Provide the (x, y) coordinate of the cell's center where the given text is located.  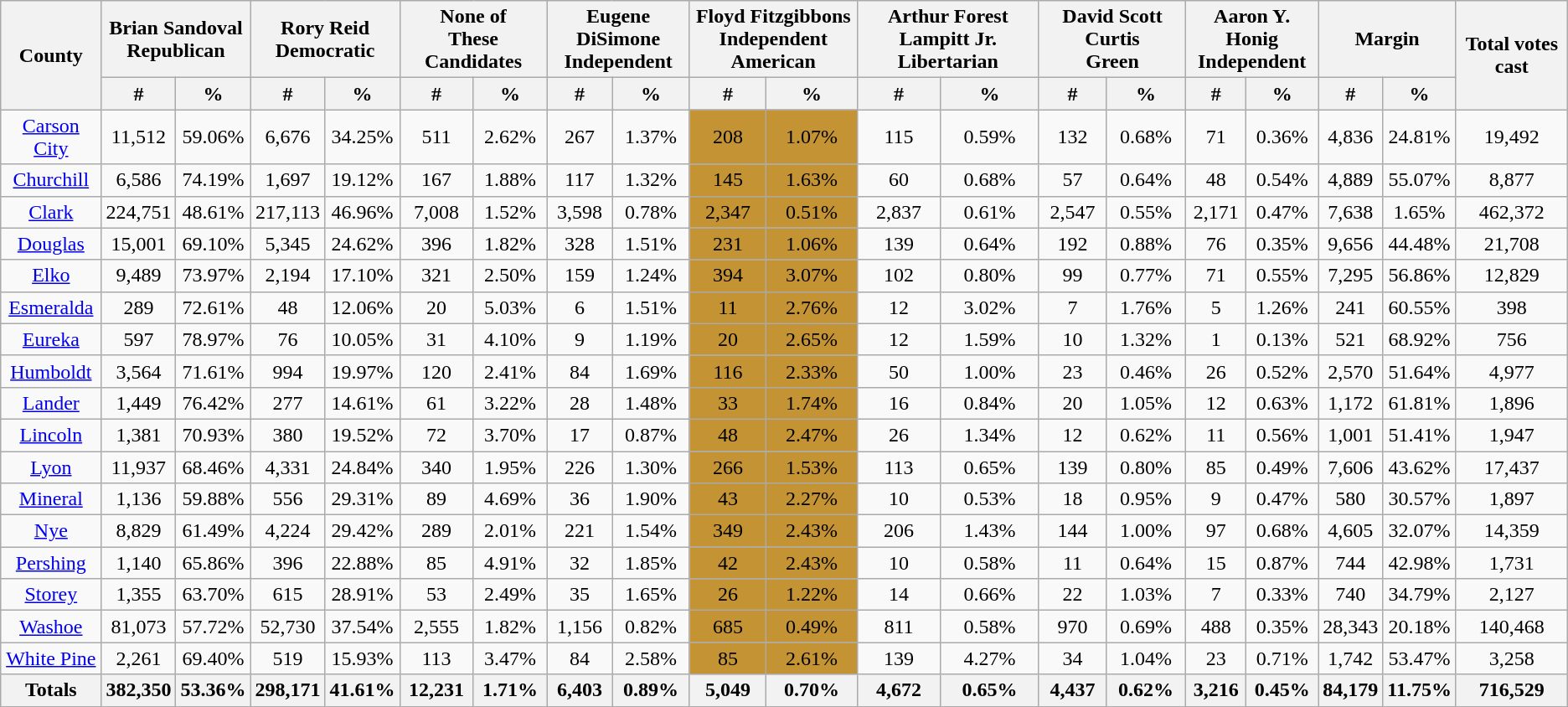
Carson City (51, 137)
19.97% (362, 371)
145 (728, 180)
69.40% (213, 658)
Pershing (51, 563)
81,073 (139, 627)
Douglas (51, 244)
1.26% (1282, 307)
24.81% (1420, 137)
34.25% (362, 137)
1.69% (651, 371)
2.61% (812, 658)
266 (728, 467)
32 (580, 563)
17.10% (362, 276)
0.95% (1146, 499)
46.96% (362, 212)
4,889 (1350, 180)
1.03% (1146, 595)
321 (436, 276)
72.61% (213, 307)
349 (728, 531)
394 (728, 276)
217,113 (288, 212)
Esmeralda (51, 307)
1,896 (1511, 403)
9,489 (139, 276)
4,836 (1350, 137)
32.07% (1420, 531)
Brian SandovalRepublican (176, 39)
17 (580, 435)
8,829 (139, 531)
206 (898, 531)
19.12% (362, 180)
11,937 (139, 467)
53.47% (1420, 658)
9,656 (1350, 244)
31 (436, 339)
44.48% (1420, 244)
4,672 (898, 690)
0.59% (990, 137)
224,751 (139, 212)
1.85% (651, 563)
241 (1350, 307)
1,355 (139, 595)
2,171 (1216, 212)
1.88% (510, 180)
1.76% (1146, 307)
1,001 (1350, 435)
7,295 (1350, 276)
1.19% (651, 339)
4,605 (1350, 531)
Storey (51, 595)
811 (898, 627)
3.47% (510, 658)
0.82% (651, 627)
20.18% (1420, 627)
Mineral (51, 499)
102 (898, 276)
76.42% (213, 403)
744 (1350, 563)
Rory ReidDemocratic (325, 39)
Clark (51, 212)
12,231 (436, 690)
5,345 (288, 244)
Washoe (51, 627)
4,437 (1072, 690)
116 (728, 371)
Totals (51, 690)
1,897 (1511, 499)
2.76% (812, 307)
5.03% (510, 307)
277 (288, 403)
3.07% (812, 276)
1.04% (1146, 658)
2.62% (510, 137)
55.07% (1420, 180)
37.54% (362, 627)
0.78% (651, 212)
43.62% (1420, 467)
519 (288, 658)
2.58% (651, 658)
1.54% (651, 531)
2,127 (1511, 595)
7,606 (1350, 467)
2,347 (728, 212)
167 (436, 180)
3.70% (510, 435)
15,001 (139, 244)
1.53% (812, 467)
Total votes cast (1511, 55)
0.69% (1146, 627)
3,598 (580, 212)
1.48% (651, 403)
1.07% (812, 137)
Eureka (51, 339)
34 (1072, 658)
462,372 (1511, 212)
6,403 (580, 690)
1.30% (651, 467)
0.45% (1282, 690)
33 (728, 403)
34.79% (1420, 595)
35 (580, 595)
1.52% (510, 212)
685 (728, 627)
56.86% (1420, 276)
24.84% (362, 467)
2.01% (510, 531)
488 (1216, 627)
144 (1072, 531)
0.36% (1282, 137)
White Pine (51, 658)
756 (1511, 339)
221 (580, 531)
28,343 (1350, 627)
1,172 (1350, 403)
2,837 (898, 212)
208 (728, 137)
0.51% (812, 212)
615 (288, 595)
1,140 (139, 563)
42.98% (1420, 563)
0.77% (1146, 276)
1,742 (1350, 658)
0.63% (1282, 403)
4.91% (510, 563)
3.02% (990, 307)
70.93% (213, 435)
Arthur Forest Lampitt Jr.Libertarian (948, 39)
David Scott CurtisGreen (1112, 39)
1.63% (812, 180)
41.61% (362, 690)
18 (1072, 499)
0.56% (1282, 435)
97 (1216, 531)
15.93% (362, 658)
4.27% (990, 658)
6 (580, 307)
Nye (51, 531)
3,216 (1216, 690)
1.59% (990, 339)
6,586 (139, 180)
0.89% (651, 690)
120 (436, 371)
22 (1072, 595)
50 (898, 371)
4,977 (1511, 371)
1.05% (1146, 403)
43 (728, 499)
2.27% (812, 499)
0.52% (1282, 371)
22.88% (362, 563)
73.97% (213, 276)
0.53% (990, 499)
7,638 (1350, 212)
1.24% (651, 276)
521 (1350, 339)
0.46% (1146, 371)
192 (1072, 244)
Floyd FitzgibbonsIndependent American (773, 39)
159 (580, 276)
4.10% (510, 339)
57 (1072, 180)
42 (728, 563)
2.41% (510, 371)
60.55% (1420, 307)
2,194 (288, 276)
267 (580, 137)
Aaron Y. HonigIndependent (1252, 39)
2.49% (510, 595)
1.06% (812, 244)
4.69% (510, 499)
2.50% (510, 276)
29.42% (362, 531)
61 (436, 403)
63.70% (213, 595)
28.91% (362, 595)
740 (1350, 595)
716,529 (1511, 690)
53 (436, 595)
398 (1511, 307)
2.47% (812, 435)
51.64% (1420, 371)
19,492 (1511, 137)
5,049 (728, 690)
County (51, 55)
Elko (51, 276)
0.84% (990, 403)
2.33% (812, 371)
51.41% (1420, 435)
2,547 (1072, 212)
1.37% (651, 137)
17,437 (1511, 467)
11,512 (139, 137)
1.95% (510, 467)
1,156 (580, 627)
14 (898, 595)
382,350 (139, 690)
380 (288, 435)
5 (1216, 307)
60 (898, 180)
59.06% (213, 137)
2,555 (436, 627)
61.81% (1420, 403)
8,877 (1511, 180)
36 (580, 499)
328 (580, 244)
29.31% (362, 499)
57.72% (213, 627)
970 (1072, 627)
0.88% (1146, 244)
30.57% (1420, 499)
None ofThese Candidates (473, 39)
2,261 (139, 658)
89 (436, 499)
140,468 (1511, 627)
59.88% (213, 499)
0.71% (1282, 658)
597 (139, 339)
61.49% (213, 531)
556 (288, 499)
68.46% (213, 467)
340 (436, 467)
84,179 (1350, 690)
14.61% (362, 403)
Eugene DiSimoneIndependent (618, 39)
Lander (51, 403)
12.06% (362, 307)
12,829 (1511, 276)
14,359 (1511, 531)
28 (580, 403)
48.61% (213, 212)
Humboldt (51, 371)
1,381 (139, 435)
3,564 (139, 371)
1,697 (288, 180)
1.22% (812, 595)
0.61% (990, 212)
52,730 (288, 627)
1,947 (1511, 435)
78.97% (213, 339)
994 (288, 371)
3.22% (510, 403)
10.05% (362, 339)
511 (436, 137)
1,136 (139, 499)
0.33% (1282, 595)
72 (436, 435)
0.70% (812, 690)
6,676 (288, 137)
11.75% (1420, 690)
21,708 (1511, 244)
231 (728, 244)
1.71% (510, 690)
24.62% (362, 244)
Lyon (51, 467)
65.86% (213, 563)
3,258 (1511, 658)
1.74% (812, 403)
15 (1216, 563)
580 (1350, 499)
2.65% (812, 339)
0.13% (1282, 339)
298,171 (288, 690)
53.36% (213, 690)
Margin (1387, 39)
99 (1072, 276)
132 (1072, 137)
2,570 (1350, 371)
Lincoln (51, 435)
74.19% (213, 180)
Churchill (51, 180)
1,731 (1511, 563)
71.61% (213, 371)
0.66% (990, 595)
115 (898, 137)
7,008 (436, 212)
0.54% (1282, 180)
68.92% (1420, 339)
16 (898, 403)
1 (1216, 339)
69.10% (213, 244)
4,331 (288, 467)
1.90% (651, 499)
117 (580, 180)
1.43% (990, 531)
19.52% (362, 435)
1,449 (139, 403)
226 (580, 467)
4,224 (288, 531)
1.34% (990, 435)
